Return the (X, Y) coordinate for the center point of the cell that contains the specified text.  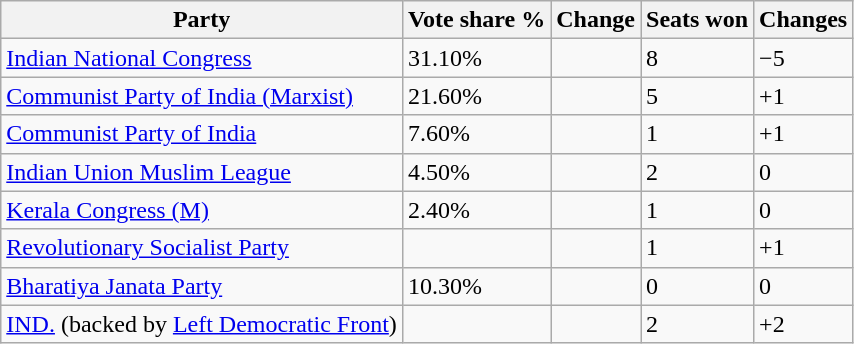
Bharatiya Janata Party (202, 286)
8 (696, 58)
Communist Party of India (202, 134)
−5 (804, 58)
+2 (804, 324)
4.50% (476, 172)
21.60% (476, 96)
2.40% (476, 210)
Communist Party of India (Marxist) (202, 96)
Revolutionary Socialist Party (202, 248)
Vote share % (476, 20)
10.30% (476, 286)
Seats won (696, 20)
7.60% (476, 134)
IND. (backed by Left Democratic Front) (202, 324)
5 (696, 96)
Indian National Congress (202, 58)
Changes (804, 20)
Indian Union Muslim League (202, 172)
Change (596, 20)
Party (202, 20)
31.10% (476, 58)
Kerala Congress (M) (202, 210)
